Search for the cell housing the specified text and yield its (x, y) center coordinate. 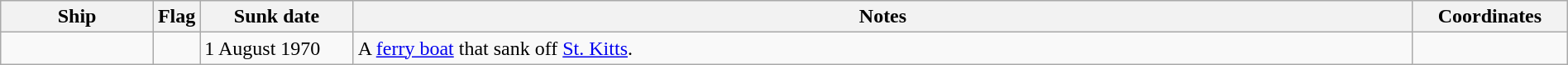
Flag (176, 17)
Notes (882, 17)
Ship (78, 17)
1 August 1970 (276, 48)
Sunk date (276, 17)
Coordinates (1490, 17)
A ferry boat that sank off St. Kitts. (882, 48)
